Extract the [x, y] coordinate from the center of the cell holding the provided text.  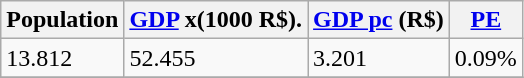
52.455 [216, 58]
GDP pc (R$) [379, 20]
GDP x(1000 R$). [216, 20]
PE [486, 20]
13.812 [62, 58]
0.09% [486, 58]
Population [62, 20]
3.201 [379, 58]
